For the text-containing cell, return its midpoint in [X, Y] coordinate format. 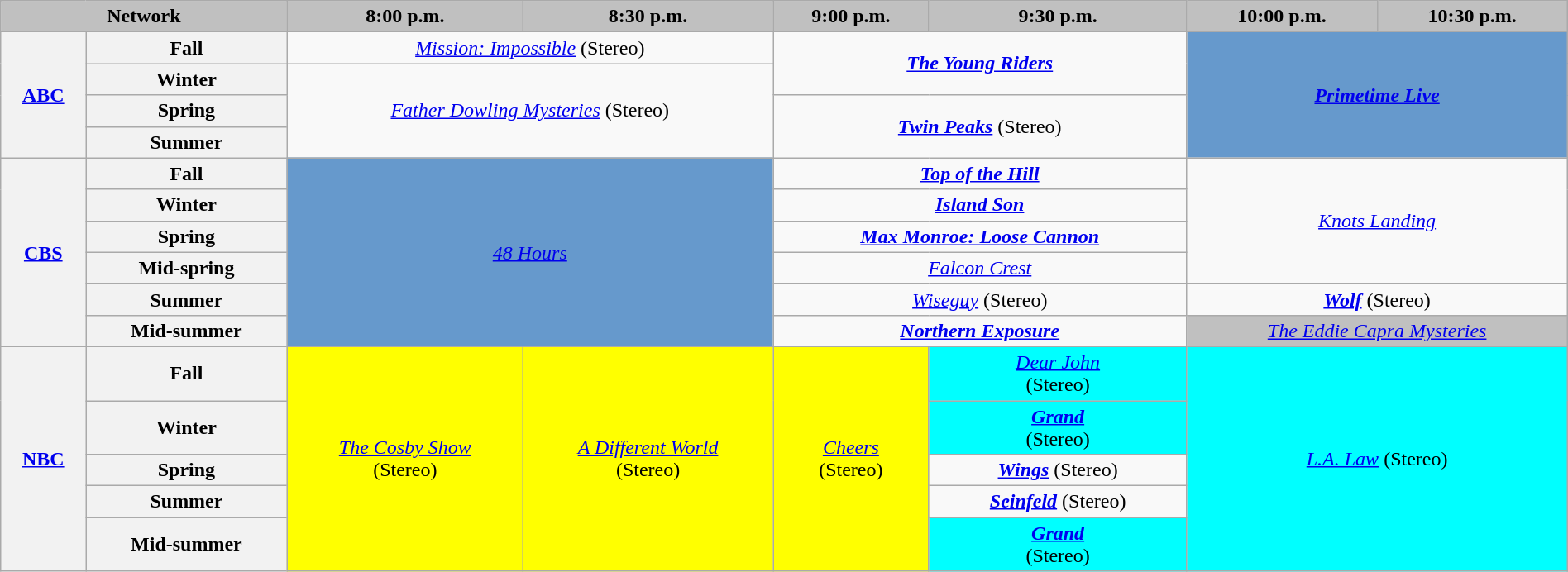
NBC [43, 458]
Knots Landing [1377, 221]
ABC [43, 95]
Top of the Hill [979, 174]
Network [144, 17]
Mission: Impossible (Stereo) [529, 48]
The Young Riders [979, 64]
Max Monroe: Loose Cannon [979, 236]
Dear John(Stereo) [1058, 374]
Wings (Stereo) [1058, 470]
CBS [43, 252]
9:00 p.m. [850, 17]
Wolf (Stereo) [1377, 299]
Wiseguy (Stereo) [979, 299]
Falcon Crest [979, 268]
48 Hours [529, 252]
The Eddie Capra Mysteries [1377, 331]
10:30 p.m. [1472, 17]
Cheers(Stereo) [850, 458]
L.A. Law (Stereo) [1377, 458]
The Cosby Show(Stereo) [405, 458]
10:00 p.m. [1282, 17]
Father Dowling Mysteries (Stereo) [529, 111]
8:00 p.m. [405, 17]
Seinfeld (Stereo) [1058, 502]
Mid-spring [187, 268]
Twin Peaks (Stereo) [979, 126]
Primetime Live [1377, 95]
8:30 p.m. [648, 17]
Island Son [979, 205]
A Different World(Stereo) [648, 458]
Northern Exposure [979, 331]
9:30 p.m. [1058, 17]
